Extract the (X, Y) coordinate from the center of the cell holding the provided text.  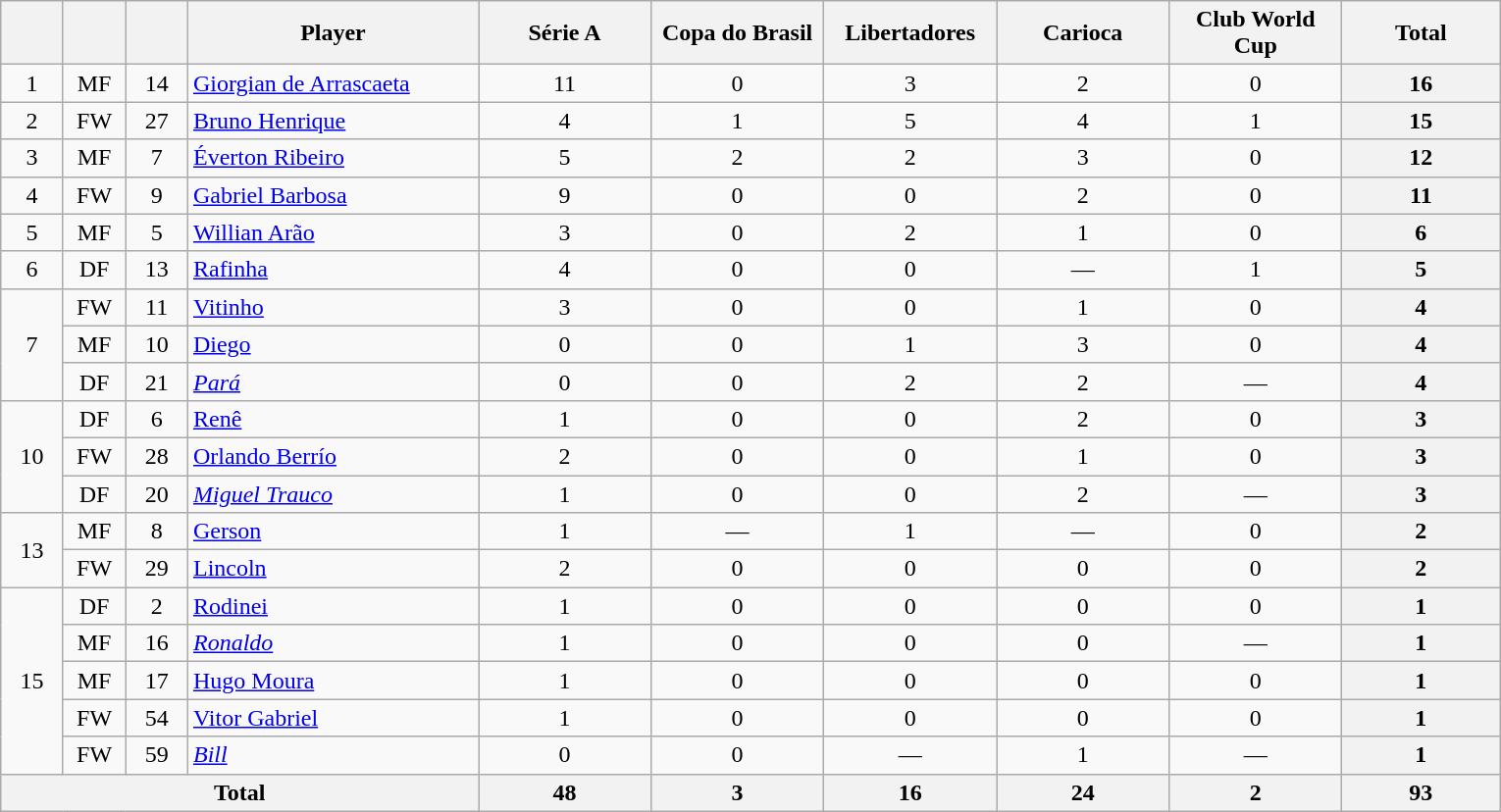
Renê (333, 419)
Diego (333, 344)
Libertadores (910, 33)
Rafinha (333, 270)
Giorgian de Arrascaeta (333, 83)
Rodinei (333, 606)
Bruno Henrique (333, 121)
27 (157, 121)
28 (157, 456)
20 (157, 493)
Ronaldo (333, 643)
24 (1083, 792)
Miguel Trauco (333, 493)
14 (157, 83)
Gabriel Barbosa (333, 195)
54 (157, 718)
Club World Cup (1256, 33)
Pará (333, 381)
29 (157, 569)
Vitor Gabriel (333, 718)
Gerson (333, 532)
Bill (333, 755)
21 (157, 381)
Orlando Berrío (333, 456)
17 (157, 681)
Vitinho (333, 307)
Lincoln (333, 569)
Willian Arão (333, 232)
59 (157, 755)
12 (1421, 158)
Hugo Moura (333, 681)
93 (1421, 792)
Éverton Ribeiro (333, 158)
Player (333, 33)
Carioca (1083, 33)
Copa do Brasil (738, 33)
8 (157, 532)
48 (565, 792)
Série A (565, 33)
